From the cell containing the given text, extract its center point as (X, Y) coordinate. 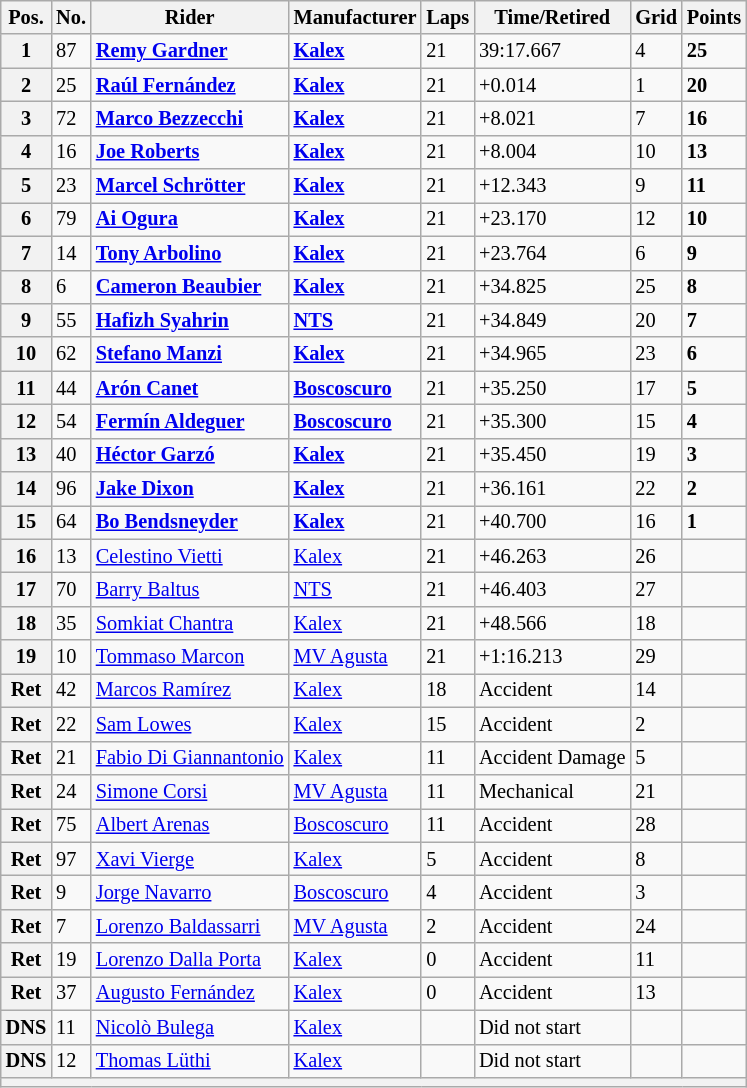
44 (71, 388)
Jorge Navarro (190, 892)
Mechanical (552, 791)
+0.014 (552, 85)
97 (71, 859)
96 (71, 489)
37 (71, 993)
No. (71, 17)
Augusto Fernández (190, 993)
Lorenzo Dalla Porta (190, 960)
Tony Arbolino (190, 253)
+35.300 (552, 421)
Arón Canet (190, 388)
Fabio Di Giannantonio (190, 758)
54 (71, 421)
Nicolò Bulega (190, 1027)
42 (71, 690)
Jake Dixon (190, 489)
87 (71, 51)
+35.450 (552, 455)
Remy Gardner (190, 51)
Sam Lowes (190, 724)
Celestino Vietti (190, 556)
Laps (448, 17)
79 (71, 219)
62 (71, 354)
Lorenzo Baldassarri (190, 926)
70 (71, 589)
+34.965 (552, 354)
Héctor Garzó (190, 455)
Raúl Fernández (190, 85)
Marcel Schrötter (190, 186)
75 (71, 825)
+23.170 (552, 219)
27 (656, 589)
+12.343 (552, 186)
72 (71, 118)
64 (71, 522)
Marcos Ramírez (190, 690)
Marco Bezzecchi (190, 118)
Pos. (26, 17)
+36.161 (552, 489)
Xavi Vierge (190, 859)
35 (71, 623)
+46.263 (552, 556)
+48.566 (552, 623)
Points (714, 17)
Bo Bendsneyder (190, 522)
+23.764 (552, 253)
Ai Ogura (190, 219)
Rider (190, 17)
+8.021 (552, 118)
40 (71, 455)
Hafizh Syahrin (190, 320)
Thomas Lüthi (190, 1061)
Albert Arenas (190, 825)
55 (71, 320)
Grid (656, 17)
Simone Corsi (190, 791)
26 (656, 556)
Stefano Manzi (190, 354)
+34.825 (552, 287)
Accident Damage (552, 758)
+34.849 (552, 320)
Time/Retired (552, 17)
+35.250 (552, 388)
+46.403 (552, 589)
+1:16.213 (552, 657)
Cameron Beaubier (190, 287)
Fermín Aldeguer (190, 421)
39:17.667 (552, 51)
Manufacturer (356, 17)
29 (656, 657)
Joe Roberts (190, 152)
Barry Baltus (190, 589)
28 (656, 825)
Tommaso Marcon (190, 657)
Somkiat Chantra (190, 623)
+40.700 (552, 522)
+8.004 (552, 152)
